Pinpoint the cell where the given text exists, returning its [X, Y] midpoint coordinate. 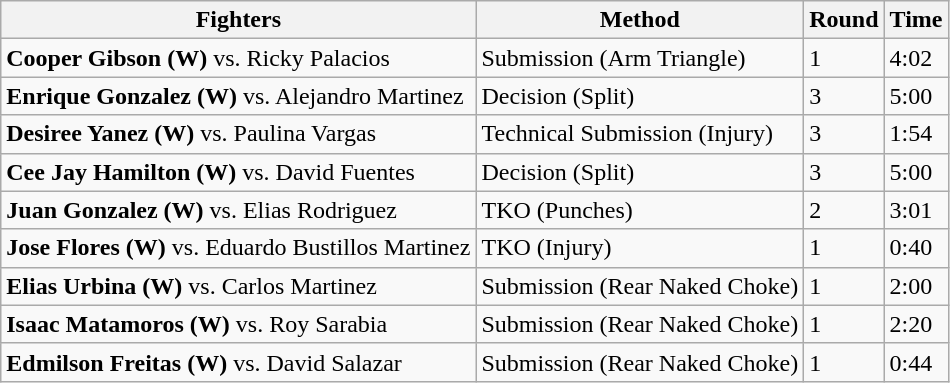
TKO (Punches) [640, 210]
4:02 [916, 58]
Fighters [238, 20]
2:20 [916, 324]
Round [844, 20]
1:54 [916, 134]
TKO (Injury) [640, 248]
0:40 [916, 248]
Submission (Arm Triangle) [640, 58]
0:44 [916, 362]
2:00 [916, 286]
Method [640, 20]
2 [844, 210]
Jose Flores (W) vs. Eduardo Bustillos Martinez [238, 248]
Desiree Yanez (W) vs. Paulina Vargas [238, 134]
Enrique Gonzalez (W) vs. Alejandro Martinez [238, 96]
Cee Jay Hamilton (W) vs. David Fuentes [238, 172]
Isaac Matamoros (W) vs. Roy Sarabia [238, 324]
Cooper Gibson (W) vs. Ricky Palacios [238, 58]
Technical Submission (Injury) [640, 134]
Time [916, 20]
3:01 [916, 210]
Edmilson Freitas (W) vs. David Salazar [238, 362]
Juan Gonzalez (W) vs. Elias Rodriguez [238, 210]
Elias Urbina (W) vs. Carlos Martinez [238, 286]
